Scan for the cell matching the given text and deliver its (X, Y) coordinate at center. 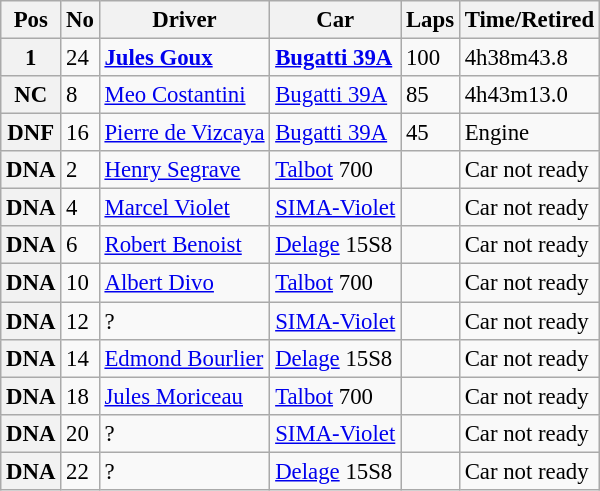
45 (430, 133)
Meo Costantini (184, 95)
DNF (31, 133)
Car (336, 20)
12 (80, 321)
22 (80, 471)
Driver (184, 20)
NC (31, 95)
4 (80, 208)
Marcel Violet (184, 208)
Robert Benoist (184, 245)
10 (80, 283)
18 (80, 396)
4h43m13.0 (529, 95)
Engine (529, 133)
No (80, 20)
Pos (31, 20)
1 (31, 58)
6 (80, 245)
Pierre de Vizcaya (184, 133)
Jules Moriceau (184, 396)
4h38m43.8 (529, 58)
Henry Segrave (184, 170)
20 (80, 433)
100 (430, 58)
14 (80, 358)
Edmond Bourlier (184, 358)
24 (80, 58)
2 (80, 170)
16 (80, 133)
Time/Retired (529, 20)
Jules Goux (184, 58)
85 (430, 95)
Laps (430, 20)
8 (80, 95)
Albert Divo (184, 283)
